Find where the given text appears and provide that cell's center as [X, Y] coordinate. 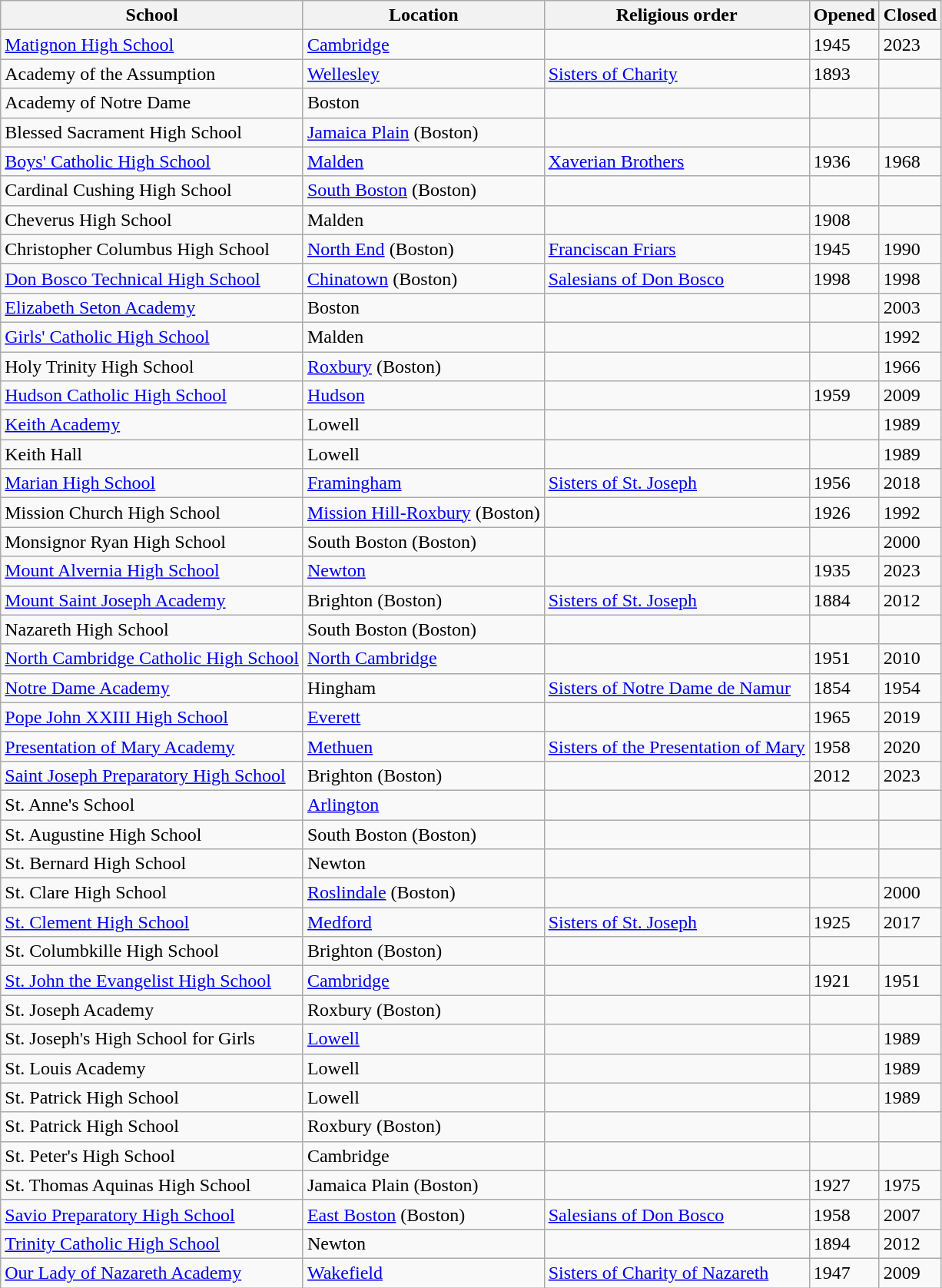
1926 [844, 513]
2010 [910, 659]
1927 [844, 1185]
St. Thomas Aquinas High School [152, 1185]
Hingham [423, 688]
St. Augustine High School [152, 834]
Keith Hall [152, 454]
Matignon High School [152, 45]
Marian High School [152, 483]
Monsignor Ryan High School [152, 542]
2020 [910, 746]
Arlington [423, 805]
1959 [844, 396]
Methuen [423, 746]
Notre Dame Academy [152, 688]
Sisters of Charity [676, 74]
St. Anne's School [152, 805]
Don Bosco Technical High School [152, 278]
2003 [910, 307]
1968 [910, 161]
Roslindale (Boston) [423, 893]
Location [423, 15]
Girls' Catholic High School [152, 337]
St. Clement High School [152, 922]
St. Louis Academy [152, 1068]
Trinity Catholic High School [152, 1243]
1908 [844, 220]
Savio Preparatory High School [152, 1214]
Christopher Columbus High School [152, 249]
North End (Boston) [423, 249]
1965 [844, 717]
Blessed Sacrament High School [152, 132]
1925 [844, 922]
Hudson [423, 396]
North Cambridge [423, 659]
St. Columbkille High School [152, 951]
1956 [844, 483]
1884 [844, 600]
1854 [844, 688]
Opened [844, 15]
Keith Academy [152, 425]
1990 [910, 249]
Mount Alvernia High School [152, 571]
Elizabeth Seton Academy [152, 307]
Cheverus High School [152, 220]
Hudson Catholic High School [152, 396]
1947 [844, 1273]
Franciscan Friars [676, 249]
Medford [423, 922]
St. Bernard High School [152, 864]
1893 [844, 74]
Wakefield [423, 1273]
1975 [910, 1185]
East Boston (Boston) [423, 1214]
Our Lady of Nazareth Academy [152, 1273]
Mission Church High School [152, 513]
Chinatown (Boston) [423, 278]
Sisters of Notre Dame de Namur [676, 688]
Pope John XXIII High School [152, 717]
2018 [910, 483]
Framingham [423, 483]
Cardinal Cushing High School [152, 191]
Academy of the Assumption [152, 74]
Academy of Notre Dame [152, 103]
Everett [423, 717]
1921 [844, 981]
Sisters of Charity of Nazareth [676, 1273]
Saint Joseph Preparatory High School [152, 775]
1966 [910, 367]
2007 [910, 1214]
School [152, 15]
St. Joseph's High School for Girls [152, 1039]
St. Joseph Academy [152, 1010]
Sisters of the Presentation of Mary [676, 746]
St. Clare High School [152, 893]
Nazareth High School [152, 629]
Boys' Catholic High School [152, 161]
Religious order [676, 15]
North Cambridge Catholic High School [152, 659]
Presentation of Mary Academy [152, 746]
St. John the Evangelist High School [152, 981]
Mission Hill-Roxbury (Boston) [423, 513]
Closed [910, 15]
1935 [844, 571]
1894 [844, 1243]
2017 [910, 922]
1954 [910, 688]
Holy Trinity High School [152, 367]
St. Peter's High School [152, 1156]
Xaverian Brothers [676, 161]
Wellesley [423, 74]
2019 [910, 717]
1936 [844, 161]
Mount Saint Joseph Academy [152, 600]
